For the text-containing cell, return its midpoint in [x, y] coordinate format. 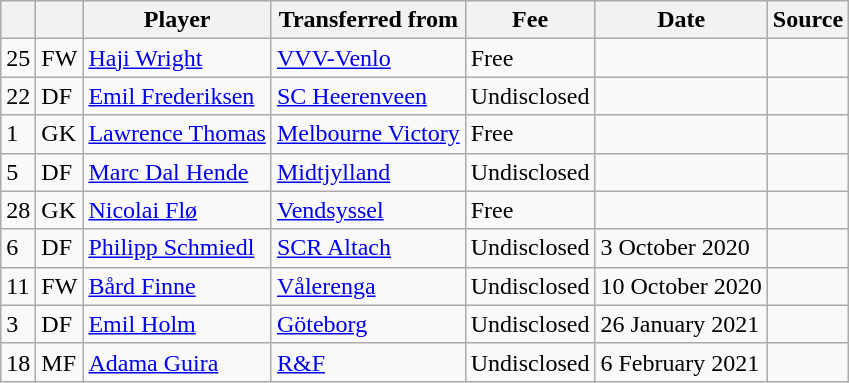
25 [18, 58]
Marc Dal Hende [178, 172]
28 [18, 210]
MF [60, 362]
18 [18, 362]
Philipp Schmiedl [178, 248]
Vålerenga [368, 286]
Emil Frederiksen [178, 96]
5 [18, 172]
11 [18, 286]
3 [18, 324]
1 [18, 134]
22 [18, 96]
6 February 2021 [681, 362]
Haji Wright [178, 58]
Adama Guira [178, 362]
26 January 2021 [681, 324]
10 October 2020 [681, 286]
Player [178, 20]
Nicolai Flø [178, 210]
R&F [368, 362]
Midtjylland [368, 172]
Göteborg [368, 324]
Fee [530, 20]
6 [18, 248]
Lawrence Thomas [178, 134]
Date [681, 20]
Melbourne Victory [368, 134]
SCR Altach [368, 248]
Emil Holm [178, 324]
Bård Finne [178, 286]
Vendsyssel [368, 210]
SC Heerenveen [368, 96]
3 October 2020 [681, 248]
Transferred from [368, 20]
Source [808, 20]
VVV-Venlo [368, 58]
